For the text-containing cell, return its midpoint in (x, y) coordinate format. 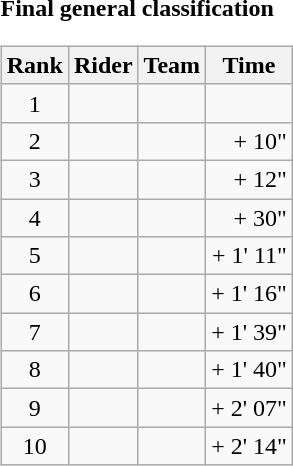
+ 2' 07" (250, 408)
2 (34, 141)
+ 1' 40" (250, 370)
Rank (34, 65)
3 (34, 179)
8 (34, 370)
Rider (103, 65)
+ 1' 16" (250, 294)
9 (34, 408)
4 (34, 217)
+ 1' 39" (250, 332)
Time (250, 65)
+ 10" (250, 141)
+ 30" (250, 217)
+ 2' 14" (250, 446)
Team (172, 65)
5 (34, 256)
7 (34, 332)
+ 1' 11" (250, 256)
6 (34, 294)
1 (34, 103)
10 (34, 446)
+ 12" (250, 179)
